Find where the given text appears and provide that cell's center as (x, y) coordinate. 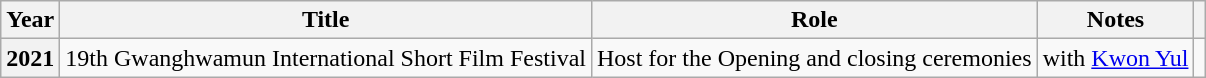
Role (814, 20)
19th Gwanghwamun International Short Film Festival (326, 58)
Year (30, 20)
2021 (30, 58)
Host for the Opening and closing ceremonies (814, 58)
Title (326, 20)
with Kwon Yul (1116, 58)
Notes (1116, 20)
